Locate the cell with the specified text and output its [X, Y] center coordinate. 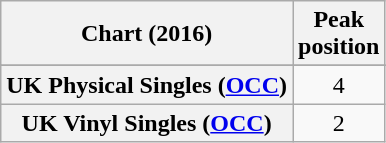
Peakposition [338, 34]
2 [338, 123]
Chart (2016) [147, 34]
4 [338, 85]
UK Physical Singles (OCC) [147, 85]
UK Vinyl Singles (OCC) [147, 123]
